Search for the cell housing the specified text and yield its [X, Y] center coordinate. 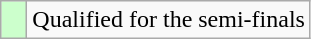
Qualified for the semi-finals [169, 20]
